Find where the given text appears and provide that cell's center as [X, Y] coordinate. 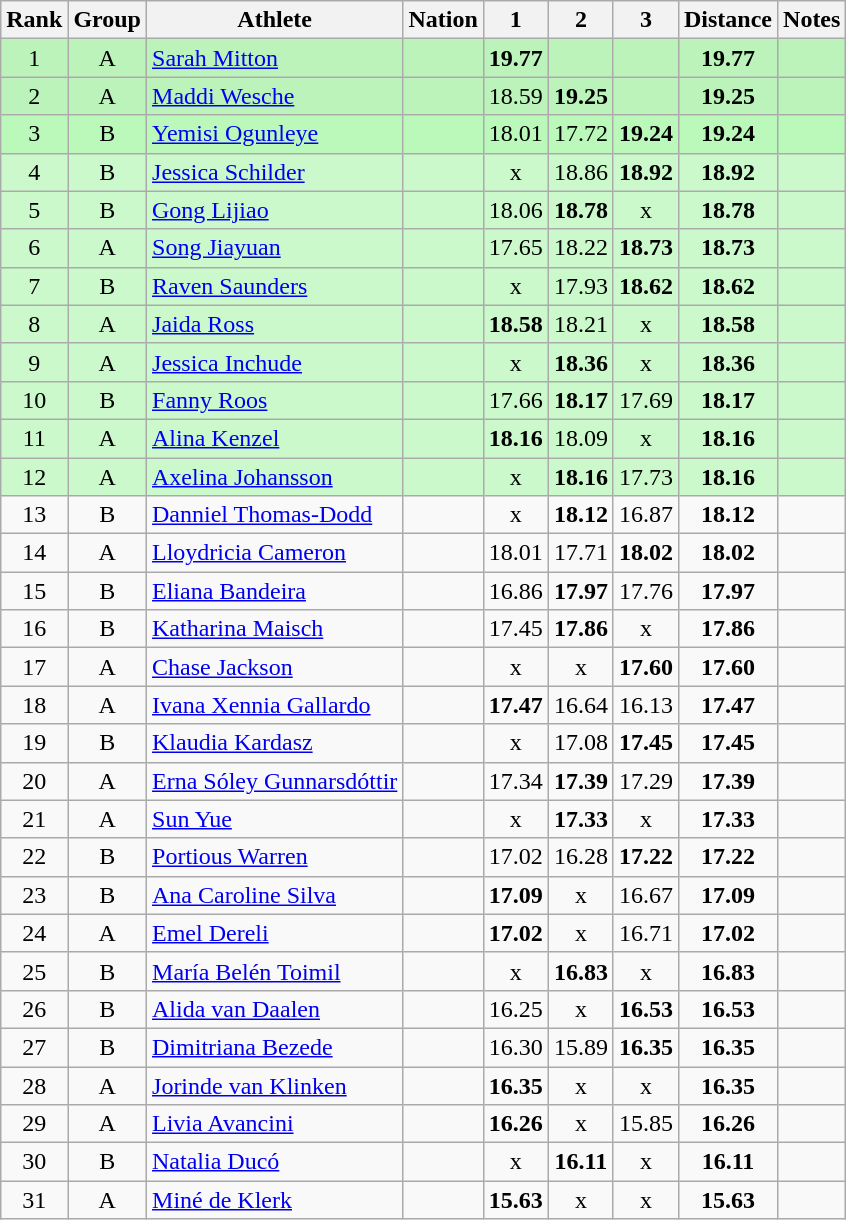
17.72 [580, 134]
23 [34, 895]
18.06 [516, 210]
16.86 [516, 591]
28 [34, 1085]
Raven Saunders [275, 286]
10 [34, 400]
18.21 [580, 324]
Fanny Roos [275, 400]
Axelina Johansson [275, 477]
Dimitriana Bezede [275, 1047]
13 [34, 515]
Natalia Ducó [275, 1162]
17.93 [580, 286]
15.89 [580, 1047]
Lloydricia Cameron [275, 553]
Sarah Mitton [275, 58]
Katharina Maisch [275, 629]
11 [34, 438]
Erna Sóley Gunnarsdóttir [275, 781]
16.13 [646, 705]
24 [34, 933]
Chase Jackson [275, 667]
19 [34, 743]
Jessica Inchude [275, 362]
Klaudia Kardasz [275, 743]
16.64 [580, 705]
16.71 [646, 933]
16.67 [646, 895]
Livia Avancini [275, 1124]
25 [34, 971]
Maddi Wesche [275, 96]
Jorinde van Klinken [275, 1085]
17.73 [646, 477]
8 [34, 324]
Rank [34, 20]
18.59 [516, 96]
27 [34, 1047]
Ivana Xennia Gallardo [275, 705]
Gong Lijiao [275, 210]
9 [34, 362]
31 [34, 1200]
20 [34, 781]
Alida van Daalen [275, 1009]
Sun Yue [275, 819]
Athlete [275, 20]
12 [34, 477]
17.69 [646, 400]
17.76 [646, 591]
Miné de Klerk [275, 1200]
15 [34, 591]
29 [34, 1124]
5 [34, 210]
María Belén Toimil [275, 971]
Notes [812, 20]
4 [34, 172]
Nation [443, 20]
16 [34, 629]
Portious Warren [275, 857]
Jessica Schilder [275, 172]
7 [34, 286]
Alina Kenzel [275, 438]
Eliana Bandeira [275, 591]
17.08 [580, 743]
16.28 [580, 857]
15.85 [646, 1124]
17.65 [516, 248]
6 [34, 248]
26 [34, 1009]
17 [34, 667]
18 [34, 705]
Distance [728, 20]
17.29 [646, 781]
16.25 [516, 1009]
16.30 [516, 1047]
Group [108, 20]
17.66 [516, 400]
22 [34, 857]
17.71 [580, 553]
Yemisi Ogunleye [275, 134]
21 [34, 819]
Ana Caroline Silva [275, 895]
18.09 [580, 438]
Emel Dereli [275, 933]
30 [34, 1162]
Jaida Ross [275, 324]
Song Jiayuan [275, 248]
16.87 [646, 515]
17.34 [516, 781]
Danniel Thomas-Dodd [275, 515]
18.86 [580, 172]
14 [34, 553]
18.22 [580, 248]
